Capture the cell that displays the provided text and extract its [X, Y] central coordinate. 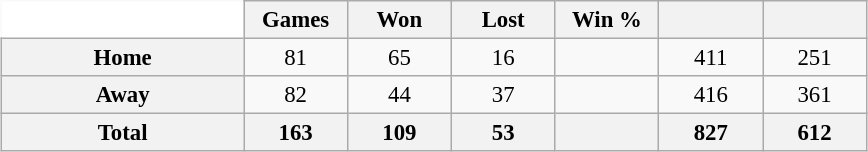
44 [399, 95]
82 [296, 95]
Games [296, 20]
361 [815, 95]
612 [815, 133]
Home [123, 58]
Away [123, 95]
411 [711, 58]
Lost [503, 20]
827 [711, 133]
Win % [607, 20]
251 [815, 58]
16 [503, 58]
81 [296, 58]
65 [399, 58]
109 [399, 133]
163 [296, 133]
37 [503, 95]
Won [399, 20]
53 [503, 133]
Total [123, 133]
416 [711, 95]
